Pinpoint the cell where the given text exists, returning its [X, Y] midpoint coordinate. 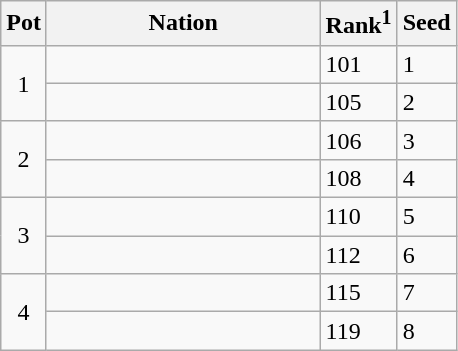
105 [358, 102]
106 [358, 140]
119 [358, 331]
7 [426, 293]
Rank1 [358, 24]
115 [358, 293]
8 [426, 331]
Nation [183, 24]
Seed [426, 24]
112 [358, 255]
Pot [24, 24]
101 [358, 64]
5 [426, 217]
6 [426, 255]
110 [358, 217]
108 [358, 178]
